Search for the cell housing the specified text and yield its [X, Y] center coordinate. 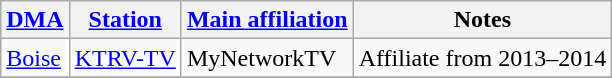
MyNetworkTV [267, 58]
KTRV-TV [125, 58]
Affiliate from 2013–2014 [482, 58]
Station [125, 20]
Notes [482, 20]
Main affiliation [267, 20]
Boise [35, 58]
DMA [35, 20]
